Capture the cell that displays the provided text and extract its [x, y] central coordinate. 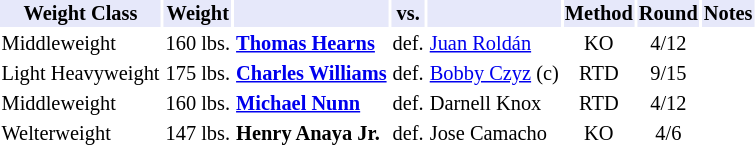
Weight Class [80, 14]
Light Heavyweight [80, 74]
KO [598, 44]
Juan Roldán [494, 44]
Notes [728, 14]
Thomas Hearns [312, 44]
175 lbs. [198, 74]
Method [598, 14]
9/15 [668, 74]
Bobby Czyz (c) [494, 74]
Charles Williams [312, 74]
Darnell Knox [494, 104]
Weight [198, 14]
vs. [408, 14]
Michael Nunn [312, 104]
Round [668, 14]
